Capture the cell that displays the provided text and extract its (x, y) central coordinate. 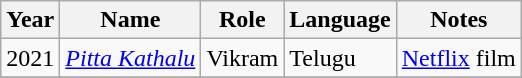
2021 (30, 58)
Vikram (242, 58)
Role (242, 20)
Pitta Kathalu (130, 58)
Telugu (340, 58)
Language (340, 20)
Year (30, 20)
Name (130, 20)
Netflix film (458, 58)
Notes (458, 20)
